Search for the cell housing the specified text and yield its [x, y] center coordinate. 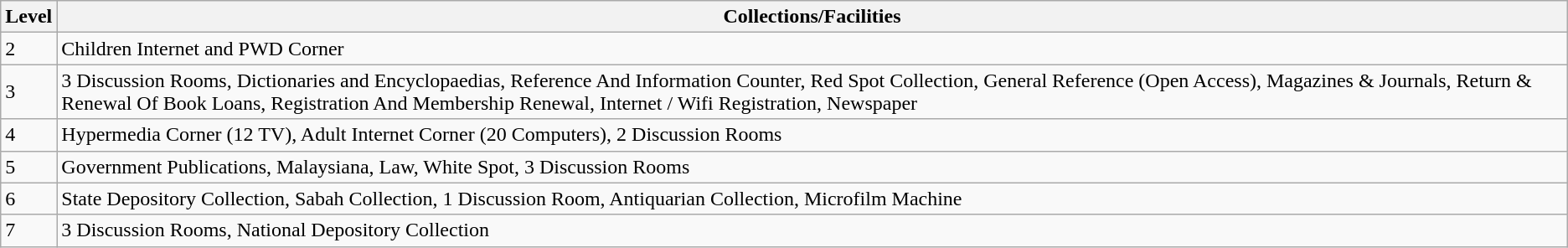
2 [28, 49]
4 [28, 135]
5 [28, 167]
Children Internet and PWD Corner [812, 49]
State Depository Collection, Sabah Collection, 1 Discussion Room, Antiquarian Collection, Microfilm Machine [812, 199]
3 Discussion Rooms, National Depository Collection [812, 230]
Level [28, 17]
7 [28, 230]
Hypermedia Corner (12 TV), Adult Internet Corner (20 Computers), 2 Discussion Rooms [812, 135]
Collections/Facilities [812, 17]
Government Publications, Malaysiana, Law, White Spot, 3 Discussion Rooms [812, 167]
6 [28, 199]
3 [28, 92]
